Output the (X, Y) coordinate of the center of the cell containing the given text.  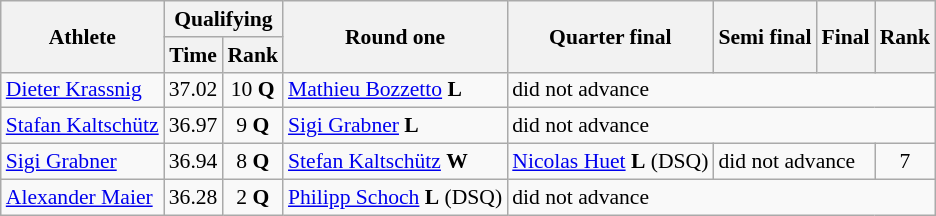
2 Q (252, 197)
Dieter Krassnig (82, 90)
7 (906, 162)
Quarter final (610, 36)
36.28 (194, 197)
Mathieu Bozzetto L (395, 90)
8 Q (252, 162)
Sigi Grabner (82, 162)
Sigi Grabner L (395, 126)
Stafan Kaltschütz (82, 126)
Qualifying (224, 19)
9 Q (252, 126)
Time (194, 55)
Final (846, 36)
Athlete (82, 36)
37.02 (194, 90)
Philipp Schoch L (DSQ) (395, 197)
10 Q (252, 90)
Nicolas Huet L (DSQ) (610, 162)
Alexander Maier (82, 197)
36.94 (194, 162)
Stefan Kaltschütz W (395, 162)
Round one (395, 36)
36.97 (194, 126)
Semi final (764, 36)
